Output the [X, Y] coordinate of the center of the cell containing the given text.  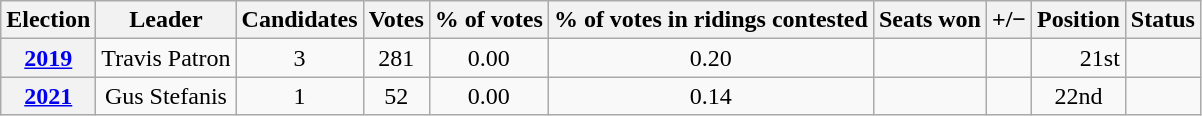
3 [300, 58]
Seats won [930, 20]
2021 [48, 96]
Leader [166, 20]
% of votes [488, 20]
Votes [396, 20]
22nd [1079, 96]
1 [300, 96]
Travis Patron [166, 58]
52 [396, 96]
0.20 [710, 58]
Candidates [300, 20]
2019 [48, 58]
+/− [1008, 20]
Status [1162, 20]
Election [48, 20]
% of votes in ridings contested [710, 20]
Gus Stefanis [166, 96]
21st [1079, 58]
Position [1079, 20]
281 [396, 58]
0.14 [710, 96]
